Scan for the cell matching the given text and deliver its [x, y] coordinate at center. 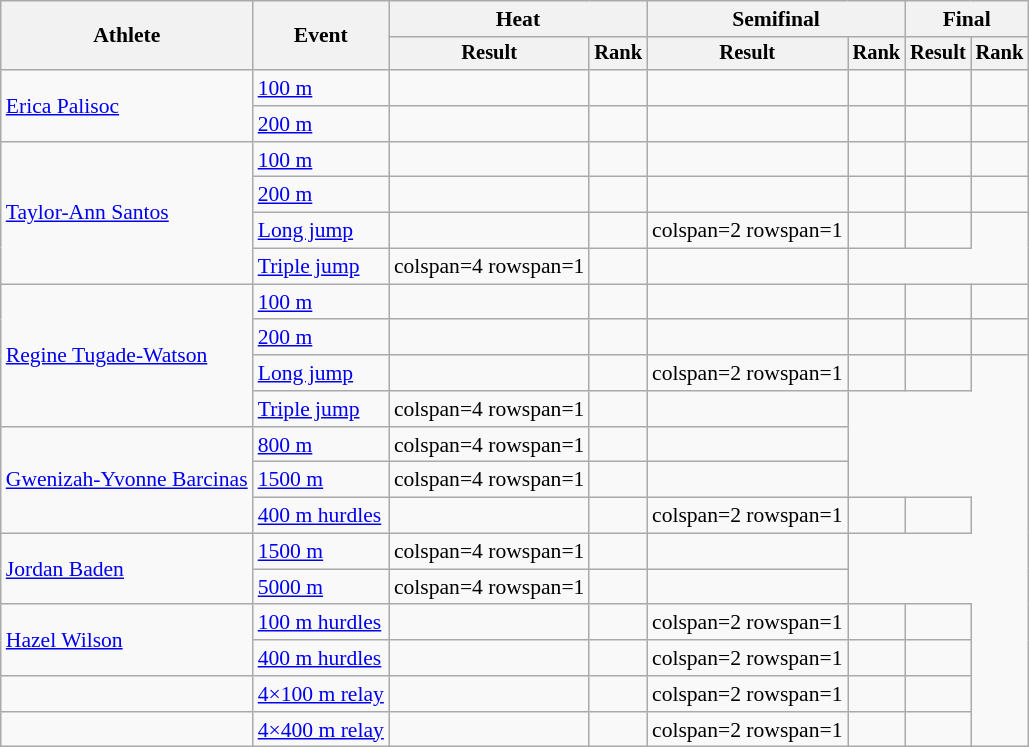
Semifinal [776, 19]
Heat [518, 19]
Hazel Wilson [127, 640]
Regine Tugade-Watson [127, 355]
4×100 m relay [321, 694]
Athlete [127, 36]
100 m hurdles [321, 623]
800 m [321, 445]
Gwenizah-Yvonne Barcinas [127, 480]
Event [321, 36]
Jordan Baden [127, 570]
Taylor-Ann Santos [127, 213]
5000 m [321, 587]
Final [966, 19]
Erica Palisoc [127, 106]
